Provide the [x, y] coordinate of the cell's center where the given text is located.  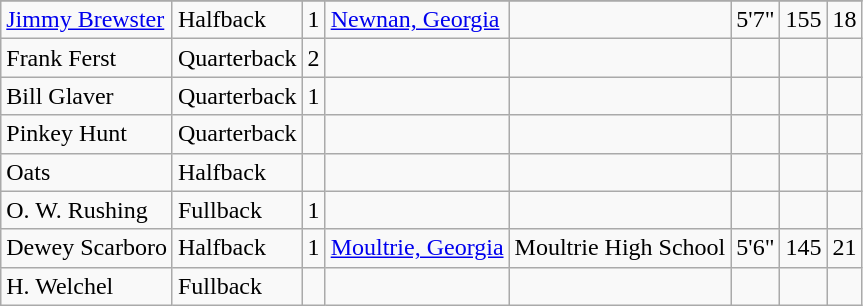
5'6" [756, 248]
155 [804, 20]
Dewey Scarboro [87, 248]
145 [804, 248]
Jimmy Brewster [87, 20]
H. Welchel [87, 286]
Moultrie, Georgia [417, 248]
Moultrie High School [620, 248]
O. W. Rushing [87, 210]
2 [314, 58]
Newnan, Georgia [417, 20]
18 [844, 20]
Pinkey Hunt [87, 134]
21 [844, 248]
5'7" [756, 20]
Oats [87, 172]
Frank Ferst [87, 58]
Bill Glaver [87, 96]
